Return (x, y) of the center of cell containing provided text 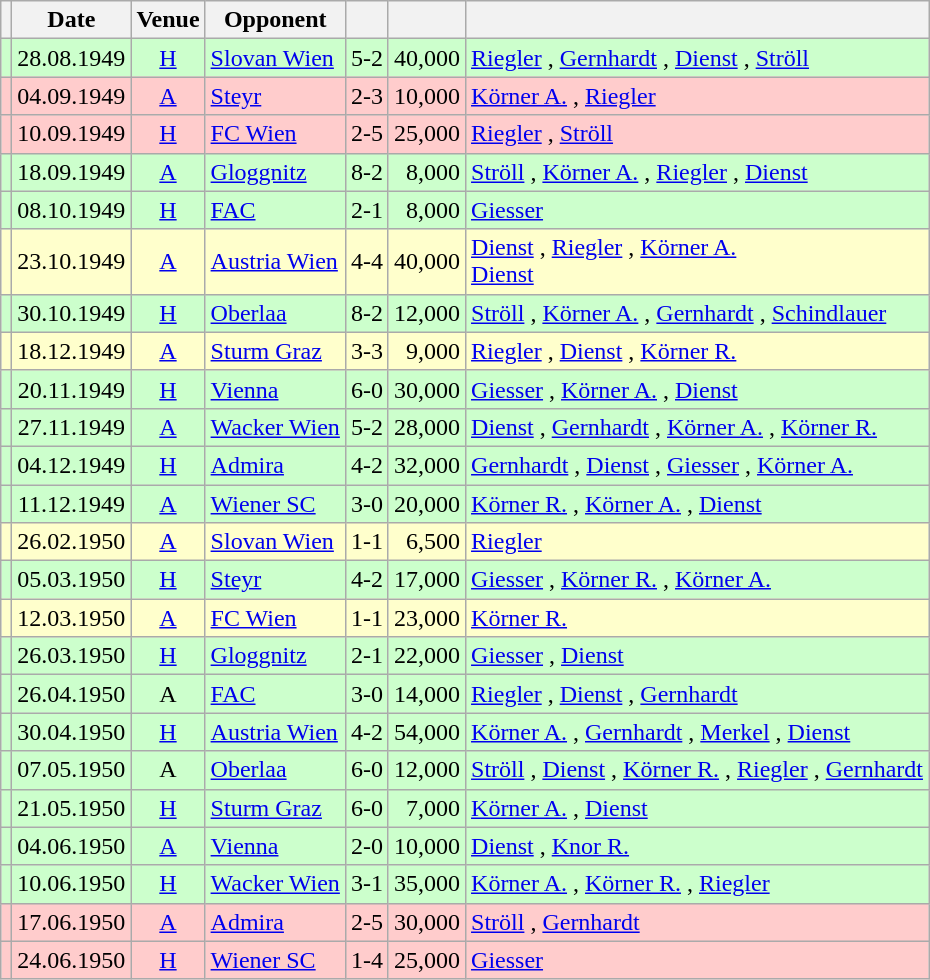
Dienst , Riegler , Körner A. Dienst (698, 262)
54,000 (426, 732)
24.06.1950 (72, 960)
23,000 (426, 618)
Riegler , Dienst , Körner R. (698, 351)
Körner A. , Körner R. , Riegler (698, 884)
Dienst , Knor R. (698, 846)
Körner R. , Körner A. , Dienst (698, 503)
12.03.1950 (72, 618)
Opponent (275, 20)
28.08.1949 (72, 58)
Date (72, 20)
Riegler , Gernhardt , Dienst , Ströll (698, 58)
17,000 (426, 580)
3-3 (366, 351)
Ströll , Körner A. , Gernhardt , Schindlauer (698, 313)
Körner A. , Riegler (698, 96)
27.11.1949 (72, 427)
Riegler , Ströll (698, 134)
2-0 (366, 846)
Ströll , Gernhardt (698, 922)
26.03.1950 (72, 656)
30.04.1950 (72, 732)
1-4 (366, 960)
20,000 (426, 503)
Giesser , Dienst (698, 656)
Körner R. (698, 618)
11.12.1949 (72, 503)
35,000 (426, 884)
21.05.1950 (72, 808)
2-3 (366, 96)
10.06.1950 (72, 884)
6,500 (426, 542)
Riegler , Dienst , Gernhardt (698, 694)
32,000 (426, 465)
26.02.1950 (72, 542)
7,000 (426, 808)
3-1 (366, 884)
10.09.1949 (72, 134)
Ströll , Dienst , Körner R. , Riegler , Gernhardt (698, 770)
04.06.1950 (72, 846)
20.11.1949 (72, 389)
28,000 (426, 427)
Körner A. , Gernhardt , Merkel , Dienst (698, 732)
Gernhardt , Dienst , Giesser , Körner A. (698, 465)
18.09.1949 (72, 172)
Ströll , Körner A. , Riegler , Dienst (698, 172)
Venue (168, 20)
17.06.1950 (72, 922)
14,000 (426, 694)
04.12.1949 (72, 465)
08.10.1949 (72, 210)
Dienst , Gernhardt , Körner A. , Körner R. (698, 427)
07.05.1950 (72, 770)
Riegler (698, 542)
05.03.1950 (72, 580)
30.10.1949 (72, 313)
Körner A. , Dienst (698, 808)
23.10.1949 (72, 262)
22,000 (426, 656)
4-4 (366, 262)
9,000 (426, 351)
Giesser , Körner R. , Körner A. (698, 580)
04.09.1949 (72, 96)
Giesser , Körner A. , Dienst (698, 389)
18.12.1949 (72, 351)
26.04.1950 (72, 694)
